Find where the given text appears and provide that cell's center as (x, y) coordinate. 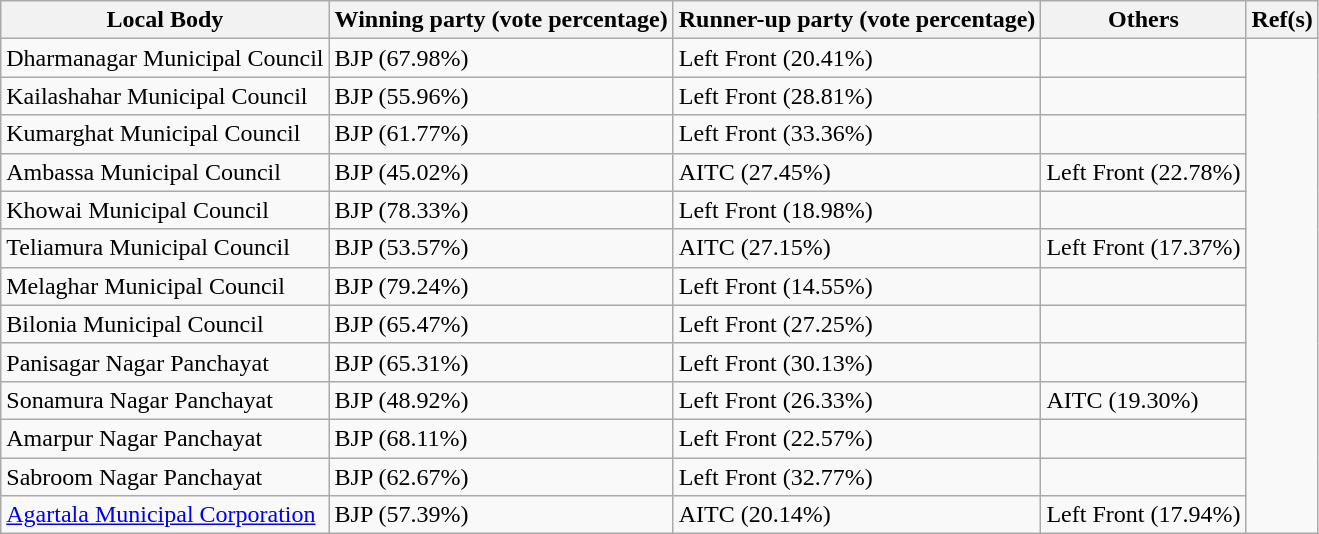
Left Front (14.55%) (857, 286)
Agartala Municipal Corporation (165, 515)
Left Front (18.98%) (857, 210)
Sonamura Nagar Panchayat (165, 400)
AITC (20.14%) (857, 515)
BJP (55.96%) (501, 96)
Left Front (17.37%) (1144, 248)
Left Front (22.57%) (857, 438)
AITC (27.45%) (857, 172)
Sabroom Nagar Panchayat (165, 477)
BJP (57.39%) (501, 515)
Winning party (vote percentage) (501, 20)
Teliamura Municipal Council (165, 248)
BJP (65.47%) (501, 324)
BJP (79.24%) (501, 286)
Dharmanagar Municipal Council (165, 58)
Khowai Municipal Council (165, 210)
Left Front (26.33%) (857, 400)
BJP (67.98%) (501, 58)
Left Front (33.36%) (857, 134)
BJP (45.02%) (501, 172)
Ambassa Municipal Council (165, 172)
Left Front (28.81%) (857, 96)
BJP (53.57%) (501, 248)
Left Front (32.77%) (857, 477)
Left Front (22.78%) (1144, 172)
Panisagar Nagar Panchayat (165, 362)
BJP (61.77%) (501, 134)
Local Body (165, 20)
Kailashahar Municipal Council (165, 96)
Amarpur Nagar Panchayat (165, 438)
BJP (62.67%) (501, 477)
Kumarghat Municipal Council (165, 134)
Bilonia Municipal Council (165, 324)
BJP (68.11%) (501, 438)
AITC (19.30%) (1144, 400)
BJP (65.31%) (501, 362)
AITC (27.15%) (857, 248)
Others (1144, 20)
BJP (48.92%) (501, 400)
Runner-up party (vote percentage) (857, 20)
Left Front (17.94%) (1144, 515)
Ref(s) (1282, 20)
Melaghar Municipal Council (165, 286)
BJP (78.33%) (501, 210)
Left Front (27.25%) (857, 324)
Left Front (30.13%) (857, 362)
Left Front (20.41%) (857, 58)
